Pinpoint the cell where the given text exists, returning its [x, y] midpoint coordinate. 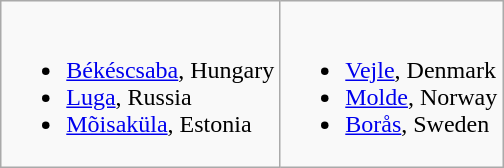
Békéscsaba, Hungary Luga, Russia Mõisaküla, Estonia [140, 84]
Vejle, Denmark Molde, Norway Borås, Sweden [392, 84]
